Capture the cell that displays the provided text and extract its [x, y] central coordinate. 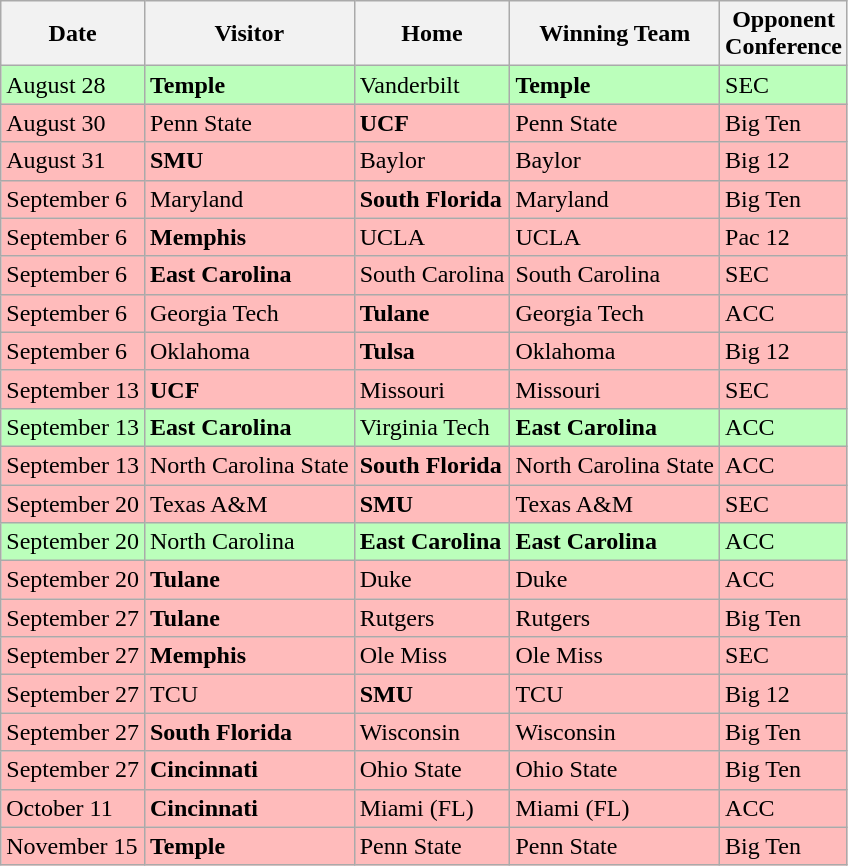
Tulsa [432, 351]
August 28 [73, 85]
Visitor [249, 34]
Virginia Tech [432, 427]
October 11 [73, 808]
Winning Team [615, 34]
North Carolina [249, 542]
August 30 [73, 123]
Pac 12 [784, 237]
Date [73, 34]
OpponentConference [784, 34]
Home [432, 34]
Vanderbilt [432, 85]
August 31 [73, 161]
November 15 [73, 846]
